Return (X, Y) of the center of cell containing provided text 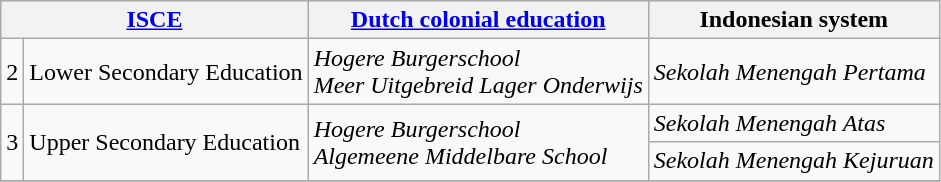
Indonesian system (794, 20)
Sekolah Menengah Atas (794, 123)
ISCE (154, 20)
3 (12, 142)
Sekolah Menengah Pertama (794, 72)
Upper Secondary Education (166, 142)
Hogere BurgerschoolMeer Uitgebreid Lager Onderwijs (478, 72)
Sekolah Menengah Kejuruan (794, 161)
2 (12, 72)
Hogere BurgerschoolAlgemeene Middelbare School (478, 142)
Dutch colonial education (478, 20)
Lower Secondary Education (166, 72)
